Identify which cell holds the provided text, then report its (x, y) central coordinate. 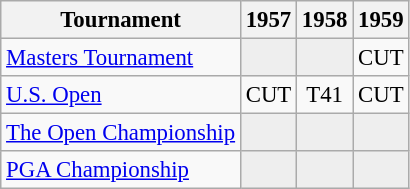
U.S. Open (121, 95)
1959 (381, 20)
The Open Championship (121, 133)
PGA Championship (121, 170)
1957 (268, 20)
1958 (325, 20)
Tournament (121, 20)
Masters Tournament (121, 58)
T41 (325, 95)
